Find where the given text appears and provide that cell's center as [x, y] coordinate. 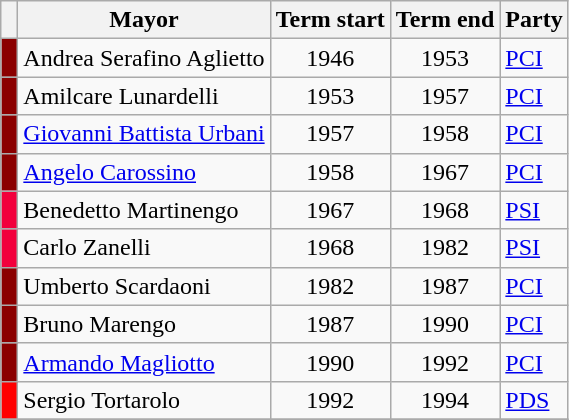
Mayor [144, 20]
Party [534, 20]
Benedetto Martinengo [144, 210]
Term end [445, 20]
Andrea Serafino Aglietto [144, 58]
PDS [534, 400]
Armando Magliotto [144, 362]
Umberto Scardaoni [144, 286]
Term start [330, 20]
Bruno Marengo [144, 324]
Angelo Carossino [144, 172]
Amilcare Lunardelli [144, 96]
Giovanni Battista Urbani [144, 134]
Carlo Zanelli [144, 248]
1994 [445, 400]
Sergio Tortarolo [144, 400]
1946 [330, 58]
